Capture the cell that displays the provided text and extract its [X, Y] central coordinate. 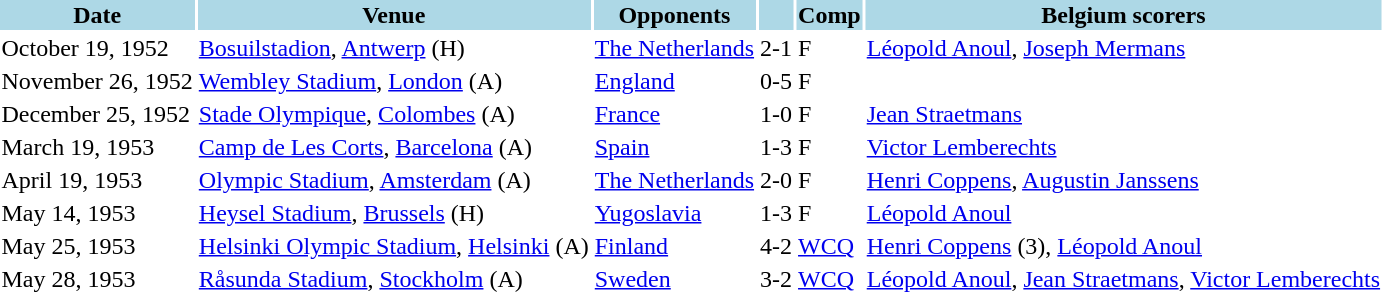
Comp [830, 15]
Stade Olympique, Colombes (A) [394, 114]
December 25, 1952 [97, 114]
Date [97, 15]
October 19, 1952 [97, 48]
Finland [674, 246]
Henri Coppens, Augustin Janssens [1123, 180]
1-0 [776, 114]
Venue [394, 15]
Helsinki Olympic Stadium, Helsinki (A) [394, 246]
April 19, 1953 [97, 180]
Heysel Stadium, Brussels (H) [394, 213]
Opponents [674, 15]
Camp de Les Corts, Barcelona (A) [394, 147]
0-5 [776, 81]
Jean Straetmans [1123, 114]
England [674, 81]
France [674, 114]
2-1 [776, 48]
Yugoslavia [674, 213]
Belgium scorers [1123, 15]
Wembley Stadium, London (A) [394, 81]
Henri Coppens (3), Léopold Anoul [1123, 246]
2-0 [776, 180]
Léopold Anoul [1123, 213]
Léopold Anoul, Joseph Mermans [1123, 48]
4-2 [776, 246]
May 25, 1953 [97, 246]
Spain [674, 147]
WCQ [830, 246]
Olympic Stadium, Amsterdam (A) [394, 180]
Bosuilstadion, Antwerp (H) [394, 48]
March 19, 1953 [97, 147]
Victor Lemberechts [1123, 147]
November 26, 1952 [97, 81]
May 14, 1953 [97, 213]
